From the cell containing the given text, extract its center point as [x, y] coordinate. 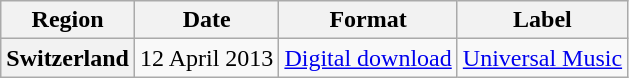
Switzerland [68, 58]
Digital download [368, 58]
Label [542, 20]
12 April 2013 [206, 58]
Region [68, 20]
Format [368, 20]
Universal Music [542, 58]
Date [206, 20]
